Locate the cell with the specified text and output its [X, Y] center coordinate. 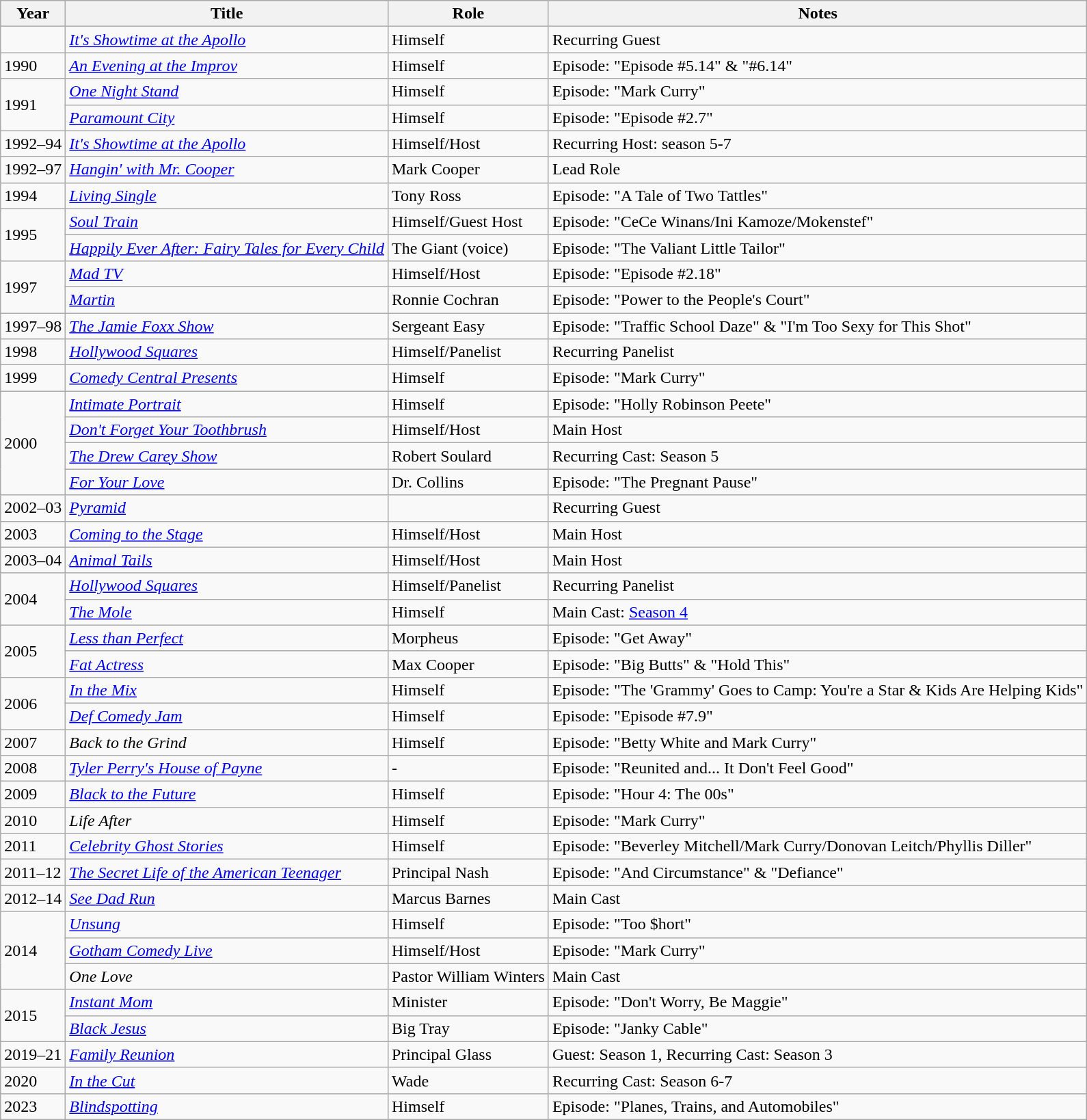
Lead Role [818, 170]
2012–14 [33, 898]
For Your Love [227, 482]
Sergeant Easy [468, 326]
2008 [33, 769]
Tyler Perry's House of Payne [227, 769]
Martin [227, 299]
Notes [818, 14]
Episode: "Power to the People's Court" [818, 299]
2007 [33, 742]
1998 [33, 352]
1992–94 [33, 144]
Robert Soulard [468, 456]
1997 [33, 286]
Episode: "Reunited and... It Don't Feel Good" [818, 769]
2005 [33, 651]
1990 [33, 66]
2020 [33, 1080]
Episode: "And Circumstance" & "Defiance" [818, 872]
Blindspotting [227, 1106]
1997–98 [33, 326]
An Evening at the Improv [227, 66]
Intimate Portrait [227, 404]
Episode: "Don't Worry, Be Maggie" [818, 1002]
2002–03 [33, 508]
Back to the Grind [227, 742]
The Mole [227, 612]
Episode: "Beverley Mitchell/Mark Curry/Donovan Leitch/Phyllis Diller" [818, 846]
Marcus Barnes [468, 898]
Mark Cooper [468, 170]
Recurring Host: season 5-7 [818, 144]
1994 [33, 196]
Episode: "Holly Robinson Peete" [818, 404]
Episode: "Janky Cable" [818, 1028]
2000 [33, 443]
Big Tray [468, 1028]
Black Jesus [227, 1028]
2023 [33, 1106]
Episode: "The Valiant Little Tailor" [818, 248]
2014 [33, 950]
Episode: "Hour 4: The 00s" [818, 795]
Episode: "Episode #2.7" [818, 118]
Episode: "Episode #5.14" & "#6.14" [818, 66]
Soul Train [227, 222]
Episode: "Traffic School Daze" & "I'm Too Sexy for This Shot" [818, 326]
Unsung [227, 924]
Tony Ross [468, 196]
The Drew Carey Show [227, 456]
See Dad Run [227, 898]
Mad TV [227, 274]
Guest: Season 1, Recurring Cast: Season 3 [818, 1054]
Episode: "CeCe Winans/Ini Kamoze/Mokenstef" [818, 222]
Comedy Central Presents [227, 378]
Episode: "Episode #7.9" [818, 716]
2011 [33, 846]
Episode: "Get Away" [818, 638]
2009 [33, 795]
Minister [468, 1002]
Role [468, 14]
2003 [33, 534]
Def Comedy Jam [227, 716]
Don't Forget Your Toothbrush [227, 430]
Year [33, 14]
Hangin' with Mr. Cooper [227, 170]
The Secret Life of the American Teenager [227, 872]
1995 [33, 235]
Living Single [227, 196]
Pyramid [227, 508]
Wade [468, 1080]
In the Cut [227, 1080]
2011–12 [33, 872]
Episode: "The 'Grammy' Goes to Camp: You're a Star & Kids Are Helping Kids" [818, 690]
Episode: "Planes, Trains, and Automobiles" [818, 1106]
The Jamie Foxx Show [227, 326]
Happily Ever After: Fairy Tales for Every Child [227, 248]
Ronnie Cochran [468, 299]
Episode: "A Tale of Two Tattles" [818, 196]
2004 [33, 599]
Episode: "Too $hort" [818, 924]
Episode: "Episode #2.18" [818, 274]
Fat Actress [227, 664]
Max Cooper [468, 664]
2003–04 [33, 560]
Paramount City [227, 118]
Principal Glass [468, 1054]
Black to the Future [227, 795]
Dr. Collins [468, 482]
Celebrity Ghost Stories [227, 846]
Gotham Comedy Live [227, 950]
One Love [227, 976]
1991 [33, 105]
Recurring Cast: Season 5 [818, 456]
Episode: "Big Butts" & "Hold This" [818, 664]
Episode: "The Pregnant Pause" [818, 482]
Himself/Guest Host [468, 222]
Family Reunion [227, 1054]
Recurring Cast: Season 6-7 [818, 1080]
Main Cast: Season 4 [818, 612]
- [468, 769]
2010 [33, 821]
2015 [33, 1015]
Title [227, 14]
Life After [227, 821]
The Giant (voice) [468, 248]
In the Mix [227, 690]
1999 [33, 378]
2019–21 [33, 1054]
One Night Stand [227, 92]
Principal Nash [468, 872]
Pastor William Winters [468, 976]
Morpheus [468, 638]
Less than Perfect [227, 638]
Coming to the Stage [227, 534]
Episode: "Betty White and Mark Curry" [818, 742]
Animal Tails [227, 560]
Instant Mom [227, 1002]
1992–97 [33, 170]
2006 [33, 703]
